Search for the cell housing the specified text and yield its [x, y] center coordinate. 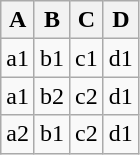
B [52, 20]
b2 [52, 96]
a2 [18, 134]
D [120, 20]
A [18, 20]
c1 [87, 58]
C [87, 20]
